Locate the cell with the specified text and output its [X, Y] center coordinate. 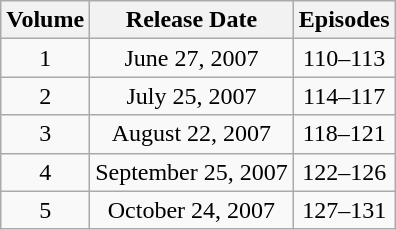
118–121 [344, 134]
122–126 [344, 172]
2 [46, 96]
114–117 [344, 96]
June 27, 2007 [192, 58]
August 22, 2007 [192, 134]
127–131 [344, 210]
October 24, 2007 [192, 210]
3 [46, 134]
September 25, 2007 [192, 172]
Volume [46, 20]
Release Date [192, 20]
Episodes [344, 20]
5 [46, 210]
1 [46, 58]
4 [46, 172]
July 25, 2007 [192, 96]
110–113 [344, 58]
